Extract the [X, Y] coordinate from the center of the cell holding the provided text.  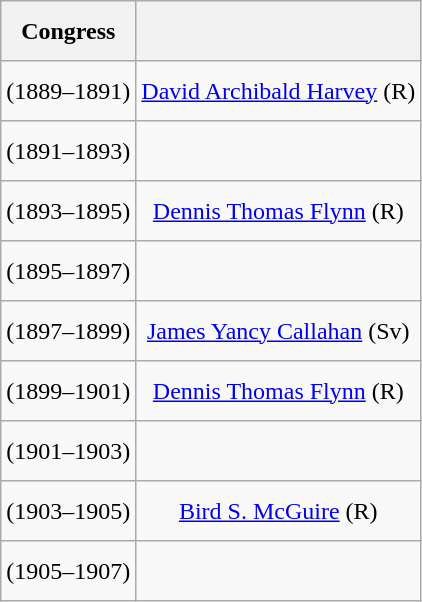
James Yancy Callahan (Sv) [278, 331]
Congress [68, 31]
(1891–1893) [68, 151]
(1897–1899) [68, 331]
(1893–1895) [68, 211]
(1905–1907) [68, 571]
(1903–1905) [68, 511]
(1901–1903) [68, 451]
(1899–1901) [68, 391]
(1895–1897) [68, 271]
Bird S. McGuire (R) [278, 511]
(1889–1891) [68, 91]
David Archibald Harvey (R) [278, 91]
